Find where the given text appears and provide that cell's center as [x, y] coordinate. 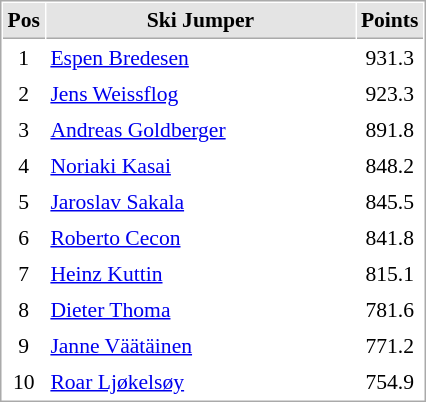
2 [24, 93]
Espen Bredesen [200, 57]
5 [24, 201]
10 [24, 381]
754.9 [390, 381]
1 [24, 57]
3 [24, 129]
891.8 [390, 129]
8 [24, 309]
7 [24, 273]
Dieter Thoma [200, 309]
Noriaki Kasai [200, 165]
Jaroslav Sakala [200, 201]
Heinz Kuttin [200, 273]
Janne Väätäinen [200, 345]
841.8 [390, 237]
6 [24, 237]
Andreas Goldberger [200, 129]
Points [390, 21]
771.2 [390, 345]
781.6 [390, 309]
9 [24, 345]
Roar Ljøkelsøy [200, 381]
815.1 [390, 273]
Ski Jumper [200, 21]
4 [24, 165]
Pos [24, 21]
931.3 [390, 57]
Jens Weissflog [200, 93]
923.3 [390, 93]
Roberto Cecon [200, 237]
848.2 [390, 165]
845.5 [390, 201]
